Return the (x, y) coordinate for the center point of the cell that contains the specified text.  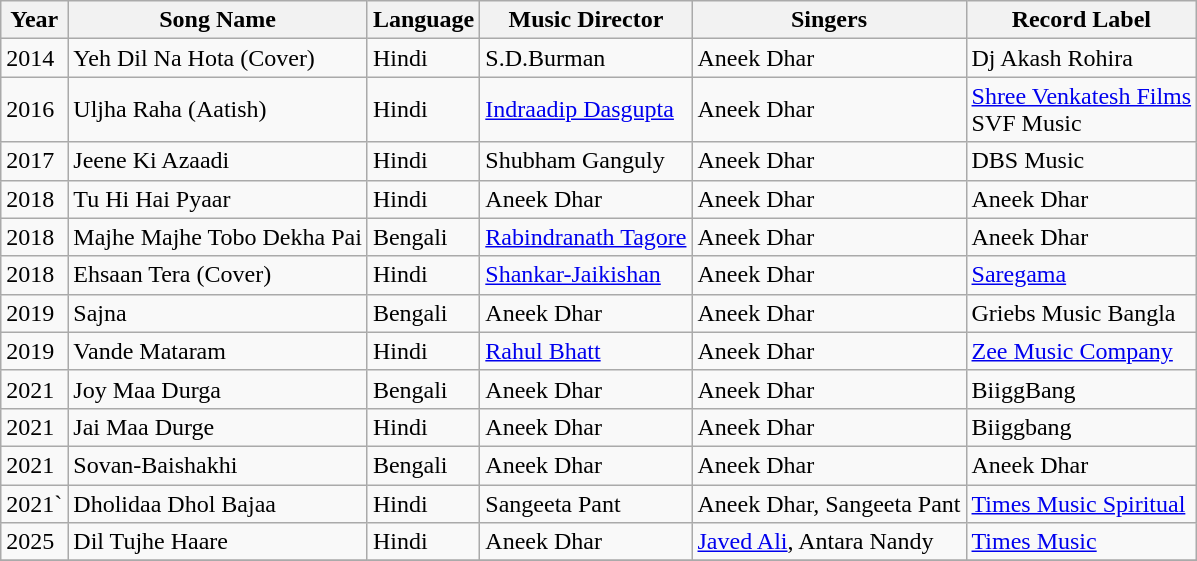
Ehsaan Tera (Cover) (218, 275)
2021` (34, 503)
2016 (34, 110)
Sangeeta Pant (586, 503)
Dj Akash Rohira (1082, 58)
Times Music Spiritual (1082, 503)
Dholidaa Dhol Bajaa (218, 503)
Javed Ali, Antara Nandy (829, 542)
Majhe Majhe Tobo Dekha Pai (218, 237)
Music Director (586, 20)
Year (34, 20)
Vande Mataram (218, 351)
2014 (34, 58)
S.D.Burman (586, 58)
Rabindranath Tagore (586, 237)
Sajna (218, 313)
Tu Hi Hai Pyaar (218, 199)
Shree Venkatesh FilmsSVF Music (1082, 110)
Shubham Ganguly (586, 161)
Jai Maa Durge (218, 427)
Shankar-Jaikishan (586, 275)
Zee Music Company (1082, 351)
Aneek Dhar, Sangeeta Pant (829, 503)
Rahul Bhatt (586, 351)
Song Name (218, 20)
Record Label (1082, 20)
Indraadip Dasgupta (586, 110)
Joy Maa Durga (218, 389)
2017 (34, 161)
2025 (34, 542)
Yeh Dil Na Hota (Cover) (218, 58)
Biiggbang (1082, 427)
Jeene Ki Azaadi (218, 161)
Griebs Music Bangla (1082, 313)
Times Music (1082, 542)
DBS Music (1082, 161)
Sovan-Baishakhi (218, 465)
Singers (829, 20)
Language (423, 20)
BiiggBang (1082, 389)
Saregama (1082, 275)
Uljha Raha (Aatish) (218, 110)
Dil Tujhe Haare (218, 542)
